From the cell containing the given text, extract its center point as (X, Y) coordinate. 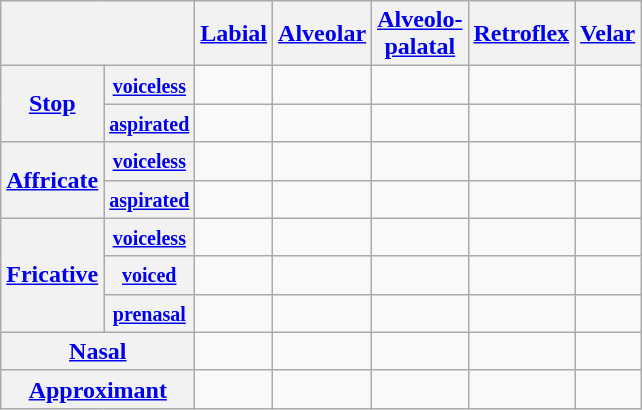
Fricative (52, 275)
Labial (234, 34)
Nasal (98, 351)
Approximant (98, 389)
Alveolo-palatal (420, 34)
prenasal (150, 313)
Retroflex (522, 34)
Alveolar (322, 34)
voiced (150, 275)
Stop (52, 104)
Velar (608, 34)
Affricate (52, 180)
